Return [X, Y] of the center of cell containing provided text 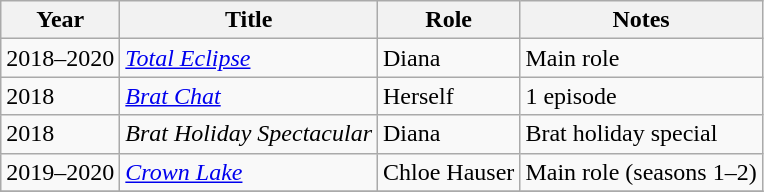
Title [249, 20]
Role [449, 20]
Notes [641, 20]
Chloe Hauser [449, 172]
Brat Holiday Spectacular [249, 134]
Herself [449, 96]
Crown Lake [249, 172]
2018–2020 [60, 58]
1 episode [641, 96]
Year [60, 20]
Brat holiday special [641, 134]
Total Eclipse [249, 58]
Main role [641, 58]
Brat Chat [249, 96]
2019–2020 [60, 172]
Main role (seasons 1–2) [641, 172]
